Search for the cell housing the specified text and yield its (x, y) center coordinate. 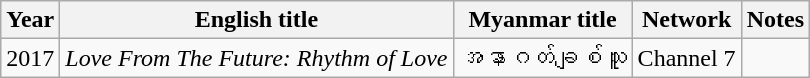
English title (256, 20)
Channel 7 (686, 58)
2017 (30, 58)
Love From The Future: Rhythm of Love (256, 58)
Year (30, 20)
Myanmar title (542, 20)
အနာဂတ်ချစ်သူ (542, 58)
Notes (775, 20)
Network (686, 20)
